For the text-containing cell, return its midpoint in (x, y) coordinate format. 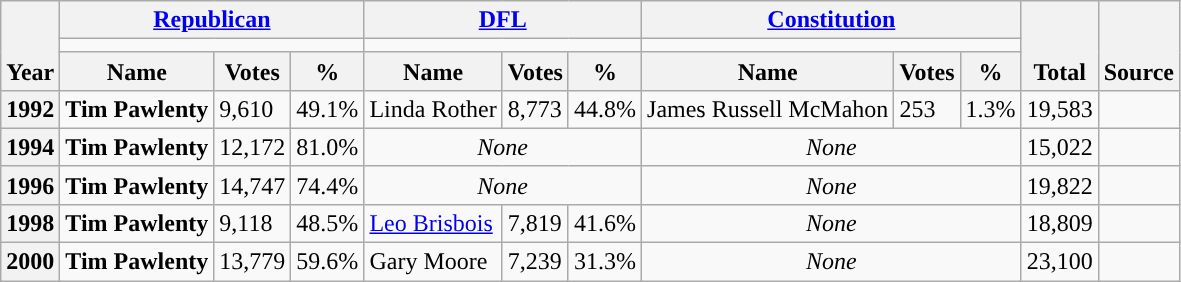
9,610 (252, 109)
7,819 (535, 224)
1998 (30, 224)
Linda Rother (433, 109)
12,172 (252, 147)
Source (1138, 46)
49.1% (328, 109)
8,773 (535, 109)
253 (927, 109)
74.4% (328, 185)
1996 (30, 185)
Total (1060, 46)
1992 (30, 109)
1994 (30, 147)
19,583 (1060, 109)
James Russell McMahon (768, 109)
1.3% (990, 109)
19,822 (1060, 185)
18,809 (1060, 224)
7,239 (535, 262)
31.3% (604, 262)
Constitution (832, 20)
2000 (30, 262)
Republican (212, 20)
23,100 (1060, 262)
DFL (503, 20)
Year (30, 46)
59.6% (328, 262)
14,747 (252, 185)
15,022 (1060, 147)
48.5% (328, 224)
9,118 (252, 224)
Leo Brisbois (433, 224)
13,779 (252, 262)
41.6% (604, 224)
Gary Moore (433, 262)
81.0% (328, 147)
44.8% (604, 109)
